Scan for the cell matching the given text and deliver its (x, y) coordinate at center. 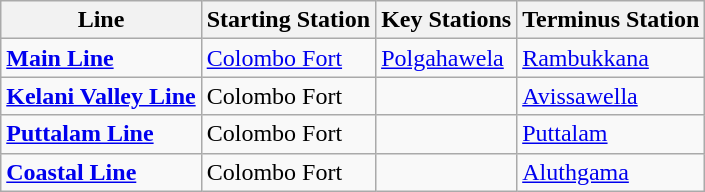
Polgahawela (446, 58)
Avissawella (611, 96)
Key Stations (446, 20)
Coastal Line (101, 172)
Aluthgama (611, 172)
Puttalam (611, 134)
Terminus Station (611, 20)
Kelani Valley Line (101, 96)
Rambukkana (611, 58)
Main Line (101, 58)
Puttalam Line (101, 134)
Line (101, 20)
Starting Station (288, 20)
